For the text-containing cell, return its midpoint in (X, Y) coordinate format. 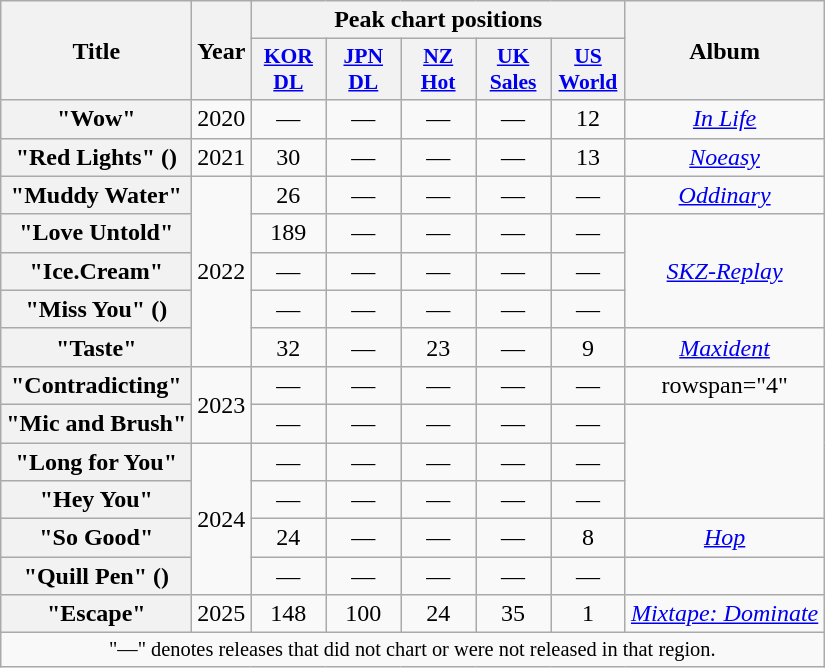
"Mic and Brush" (96, 423)
13 (588, 157)
USWorld (588, 70)
2021 (222, 157)
Album (724, 50)
NZHot (438, 70)
26 (288, 195)
"Wow" (96, 119)
Noeasy (724, 157)
35 (514, 614)
rowspan="4" (724, 385)
"Quill Pen" () (96, 576)
8 (588, 538)
148 (288, 614)
"Long for You" (96, 461)
Hop (724, 538)
Title (96, 50)
KORDL (288, 70)
"—" denotes releases that did not chart or were not released in that region. (412, 650)
100 (364, 614)
Peak chart positions (438, 20)
UKSales (514, 70)
9 (588, 347)
"Muddy Water" (96, 195)
JPNDL (364, 70)
"Love Untold" (96, 233)
2025 (222, 614)
"Taste" (96, 347)
Mixtape: Dominate (724, 614)
Year (222, 50)
2023 (222, 404)
"Contradicting" (96, 385)
"Miss You" () (96, 309)
189 (288, 233)
"Hey You" (96, 500)
12 (588, 119)
2022 (222, 271)
2024 (222, 518)
2020 (222, 119)
SKZ-Replay (724, 271)
Oddinary (724, 195)
23 (438, 347)
"Escape" (96, 614)
1 (588, 614)
"So Good" (96, 538)
30 (288, 157)
"Red Lights" () (96, 157)
32 (288, 347)
In Life (724, 119)
Maxident (724, 347)
"Ice.Cream" (96, 271)
